Identify which cell holds the provided text, then report its (X, Y) central coordinate. 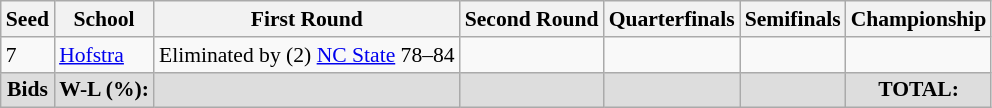
TOTAL: (919, 90)
Eliminated by (2) NC State 78–84 (307, 55)
7 (28, 55)
Seed (28, 19)
Hofstra (104, 55)
First Round (307, 19)
Second Round (532, 19)
Championship (919, 19)
School (104, 19)
Quarterfinals (672, 19)
Bids (28, 90)
Semifinals (793, 19)
W-L (%): (104, 90)
